Return the (X, Y) coordinate for the center point of the cell that contains the specified text.  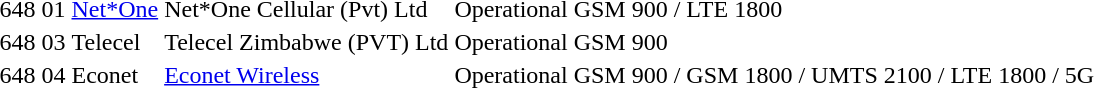
Telecel Zimbabwe (PVT) Ltd (306, 42)
03 (54, 42)
Telecel (115, 42)
Operational (511, 42)
